Identify which cell holds the provided text, then report its (X, Y) central coordinate. 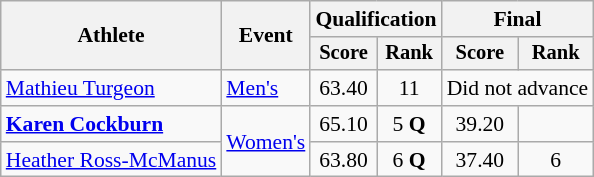
5 Q (410, 124)
Men's (266, 88)
65.10 (343, 124)
Final (518, 19)
63.40 (343, 88)
Women's (266, 142)
39.20 (480, 124)
Karen Cockburn (112, 124)
Mathieu Turgeon (112, 88)
Did not advance (518, 88)
Event (266, 36)
Athlete (112, 36)
Qualification (376, 19)
11 (410, 88)
